Locate the cell with the specified text and output its [X, Y] center coordinate. 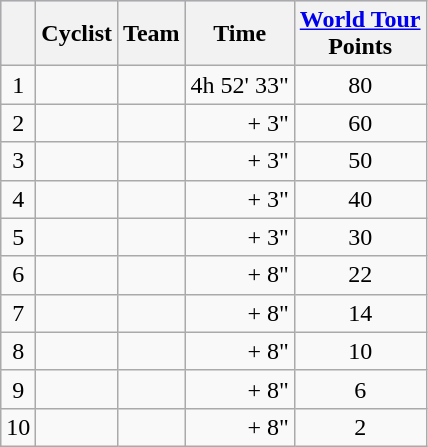
3 [18, 161]
Cyclist [77, 34]
50 [360, 161]
Time [240, 34]
1 [18, 85]
8 [18, 351]
Team [152, 34]
World Tour Points [360, 34]
40 [360, 199]
9 [18, 389]
60 [360, 123]
7 [18, 313]
14 [360, 313]
80 [360, 85]
4h 52' 33" [240, 85]
30 [360, 237]
4 [18, 199]
5 [18, 237]
22 [360, 275]
